Determine the [x, y] coordinate at the center of the cell enclosing the given text.  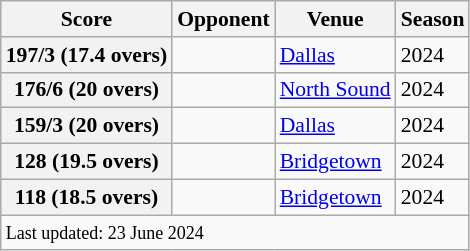
Season [433, 19]
118 (18.5 overs) [86, 197]
197/3 (17.4 overs) [86, 55]
159/3 (20 overs) [86, 126]
North Sound [336, 90]
176/6 (20 overs) [86, 90]
Last updated: 23 June 2024 [236, 233]
Opponent [224, 19]
128 (19.5 overs) [86, 162]
Score [86, 19]
Venue [336, 19]
